Return the [x, y] coordinate for the center point of the cell that contains the specified text.  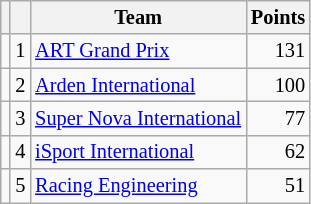
2 [20, 85]
Super Nova International [138, 118]
5 [20, 186]
1 [20, 51]
3 [20, 118]
51 [278, 186]
iSport International [138, 152]
62 [278, 152]
77 [278, 118]
4 [20, 152]
Arden International [138, 85]
Team [138, 17]
Points [278, 17]
100 [278, 85]
Racing Engineering [138, 186]
ART Grand Prix [138, 51]
131 [278, 51]
